Identify which cell holds the provided text, then report its [x, y] central coordinate. 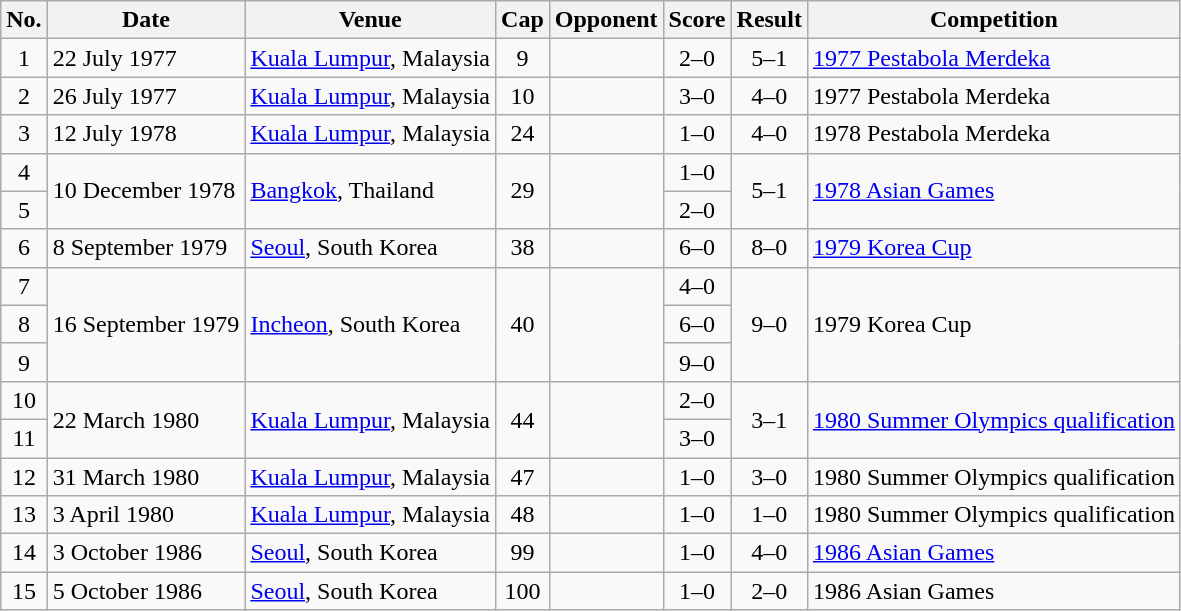
12 July 1978 [146, 134]
1978 Asian Games [994, 191]
22 March 1980 [146, 419]
24 [523, 134]
44 [523, 419]
Score [697, 20]
3 October 1986 [146, 553]
Incheon, South Korea [370, 324]
7 [24, 286]
1978 Pestabola Merdeka [994, 134]
26 July 1977 [146, 96]
10 December 1978 [146, 191]
14 [24, 553]
Result [769, 20]
No. [24, 20]
Competition [994, 20]
99 [523, 553]
16 September 1979 [146, 324]
38 [523, 248]
3 [24, 134]
15 [24, 591]
4 [24, 172]
40 [523, 324]
Venue [370, 20]
100 [523, 591]
5 October 1986 [146, 591]
11 [24, 438]
3–1 [769, 419]
Bangkok, Thailand [370, 191]
Cap [523, 20]
5 [24, 210]
3 April 1980 [146, 515]
48 [523, 515]
47 [523, 477]
2 [24, 96]
8 [24, 324]
1 [24, 58]
22 July 1977 [146, 58]
8–0 [769, 248]
31 March 1980 [146, 477]
Date [146, 20]
8 September 1979 [146, 248]
6 [24, 248]
29 [523, 191]
Opponent [606, 20]
13 [24, 515]
12 [24, 477]
